Search for the cell housing the specified text and yield its [X, Y] center coordinate. 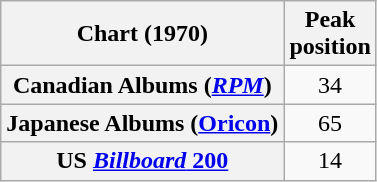
US Billboard 200 [142, 161]
14 [330, 161]
Canadian Albums (RPM) [142, 85]
65 [330, 123]
Japanese Albums (Oricon) [142, 123]
Chart (1970) [142, 34]
Peak position [330, 34]
34 [330, 85]
